Search for the cell housing the specified text and yield its (x, y) center coordinate. 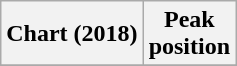
Peakposition (189, 34)
Chart (2018) (72, 34)
